Search for the cell housing the specified text and yield its (X, Y) center coordinate. 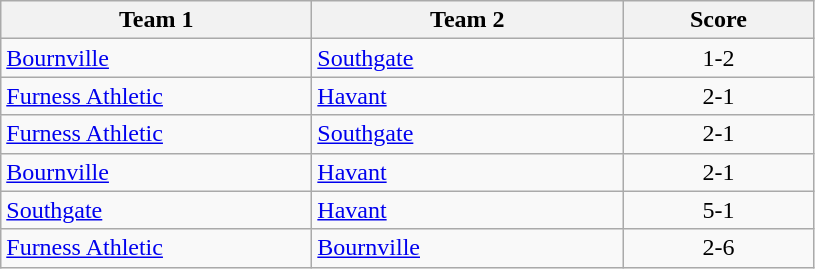
1-2 (718, 58)
5-1 (718, 210)
Score (718, 20)
Team 1 (156, 20)
2-6 (718, 248)
Team 2 (468, 20)
